For the text-containing cell, return its midpoint in (x, y) coordinate format. 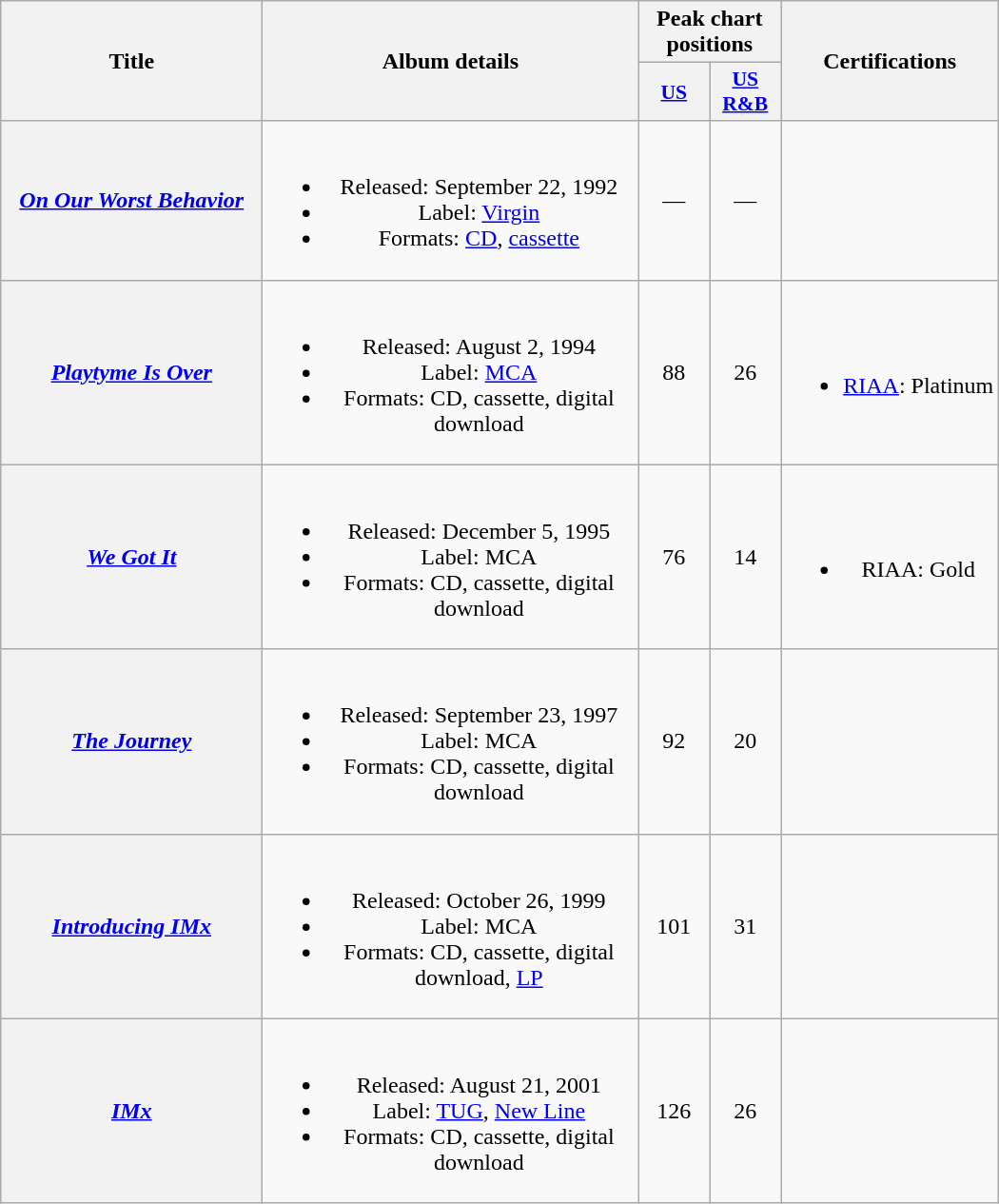
The Journey (131, 741)
88 (674, 372)
Peak chart positions (710, 32)
We Got It (131, 557)
On Our Worst Behavior (131, 200)
Released: September 22, 1992Label: VirginFormats: CD, cassette (451, 200)
US R&B (746, 91)
RIAA: Gold (891, 557)
Certifications (891, 61)
101 (674, 926)
14 (746, 557)
Released: October 26, 1999Label: MCAFormats: CD, cassette, digital download, LP (451, 926)
20 (746, 741)
IMx (131, 1111)
126 (674, 1111)
76 (674, 557)
Released: September 23, 1997Label: MCAFormats: CD, cassette, digital download (451, 741)
Released: August 2, 1994Label: MCAFormats: CD, cassette, digital download (451, 372)
RIAA: Platinum (891, 372)
Released: December 5, 1995Label: MCAFormats: CD, cassette, digital download (451, 557)
31 (746, 926)
Playtyme Is Over (131, 372)
Released: August 21, 2001Label: TUG, New LineFormats: CD, cassette, digital download (451, 1111)
92 (674, 741)
Title (131, 61)
US (674, 91)
Album details (451, 61)
Introducing IMx (131, 926)
